Extract the (X, Y) coordinate from the center of the cell holding the provided text.  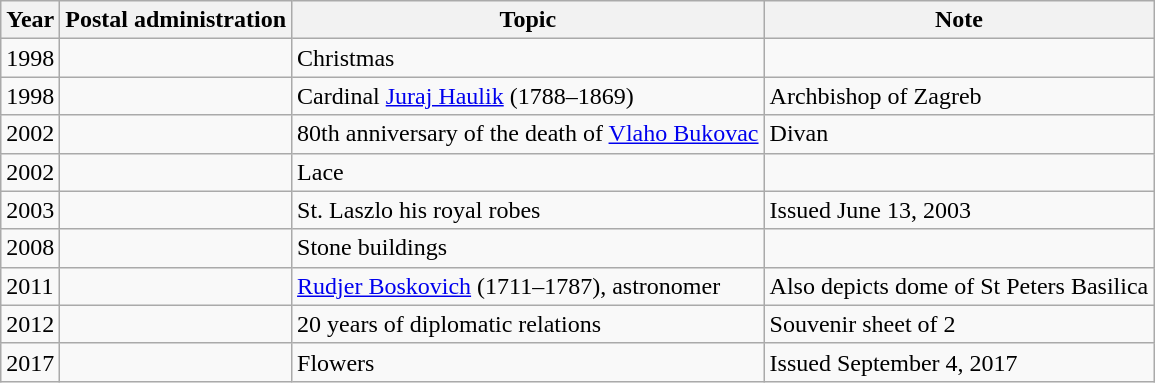
2011 (30, 286)
Souvenir sheet of 2 (959, 324)
Note (959, 20)
Archbishop of Zagreb (959, 96)
St. Laszlo his royal robes (528, 210)
Rudjer Boskovich (1711–1787), astronomer (528, 286)
Christmas (528, 58)
Postal administration (176, 20)
2008 (30, 248)
Issued June 13, 2003 (959, 210)
Cardinal Juraj Haulik (1788–1869) (528, 96)
Flowers (528, 362)
2017 (30, 362)
Lace (528, 172)
Divan (959, 134)
Stone buildings (528, 248)
Issued September 4, 2017 (959, 362)
2012 (30, 324)
20 years of diplomatic relations (528, 324)
Year (30, 20)
80th anniversary of the death of Vlaho Bukovac (528, 134)
2003 (30, 210)
Also depicts dome of St Peters Basilica (959, 286)
Topic (528, 20)
